Detect which cell encompasses the target text, then output its (x, y) center coordinate. 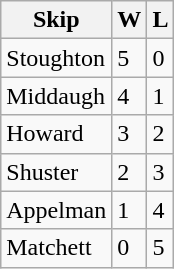
Skip (56, 20)
Howard (56, 134)
Appelman (56, 210)
L (160, 20)
Middaugh (56, 96)
Shuster (56, 172)
Matchett (56, 248)
W (130, 20)
Stoughton (56, 58)
